Determine the (x, y) coordinate at the center of the cell enclosing the given text.  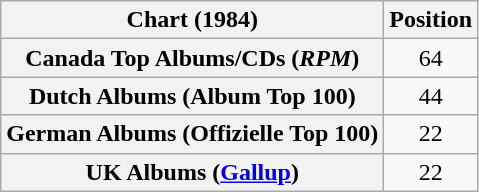
44 (431, 96)
Position (431, 20)
64 (431, 58)
Chart (1984) (192, 20)
UK Albums (Gallup) (192, 172)
Canada Top Albums/CDs (RPM) (192, 58)
German Albums (Offizielle Top 100) (192, 134)
Dutch Albums (Album Top 100) (192, 96)
